Find where the given text appears and provide that cell's center as [X, Y] coordinate. 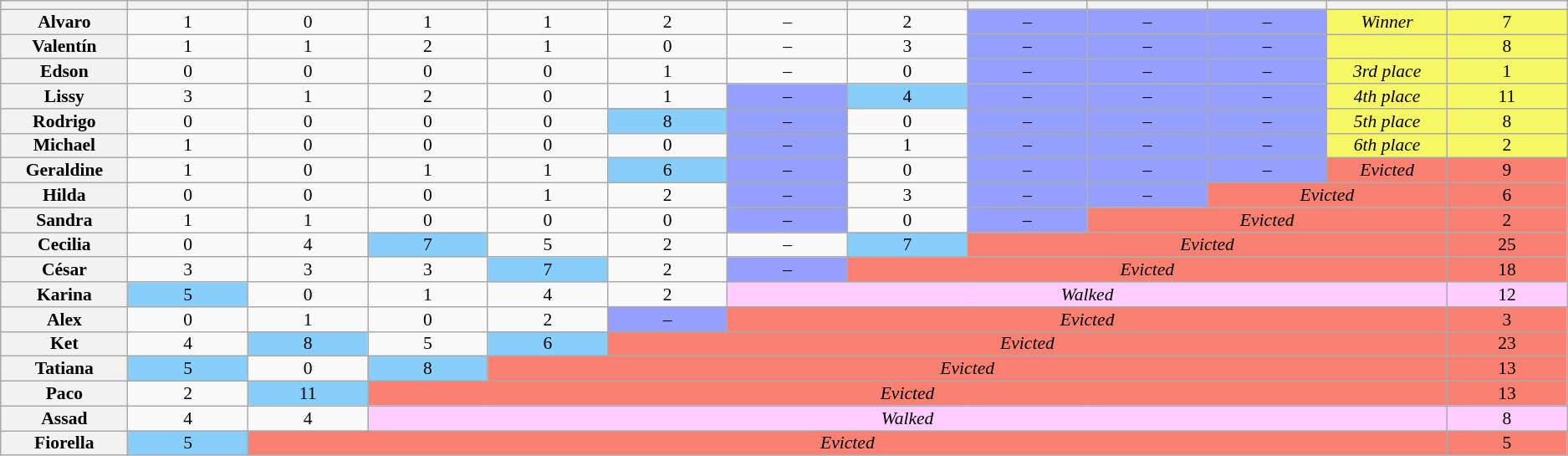
Assad [64, 418]
5th place [1387, 121]
9 [1507, 171]
4th place [1387, 96]
Edson [64, 72]
Paco [64, 394]
Alvaro [64, 22]
12 [1507, 295]
Hilda [64, 196]
Winner [1387, 22]
Cecilia [64, 245]
23 [1507, 344]
25 [1507, 245]
6th place [1387, 146]
Lissy [64, 96]
3rd place [1387, 72]
Rodrigo [64, 121]
Ket [64, 344]
Geraldine [64, 171]
Sandra [64, 220]
Alex [64, 320]
Tatiana [64, 369]
Valentín [64, 47]
Fiorella [64, 443]
18 [1507, 270]
Michael [64, 146]
César [64, 270]
Karina [64, 295]
